Search for the cell housing the specified text and yield its [x, y] center coordinate. 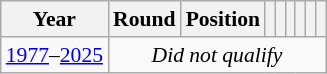
1977–2025 [54, 55]
Position [223, 19]
Did not qualify [217, 55]
Round [144, 19]
Year [54, 19]
